Return (x, y) of the center of cell containing provided text 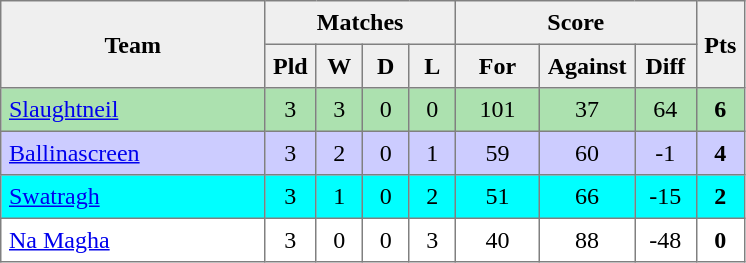
4 (720, 153)
-1 (666, 153)
Swatragh (133, 197)
40 (497, 240)
Score (576, 23)
-15 (666, 197)
For (497, 66)
37 (586, 110)
Slaughtneil (133, 110)
Pld (290, 66)
51 (497, 197)
Diff (666, 66)
Team (133, 44)
6 (720, 110)
W (339, 66)
Pts (720, 44)
Ballinascreen (133, 153)
59 (497, 153)
Matches (360, 23)
-48 (666, 240)
101 (497, 110)
60 (586, 153)
64 (666, 110)
L (432, 66)
Na Magha (133, 240)
D (385, 66)
88 (586, 240)
Against (586, 66)
66 (586, 197)
